Return the (X, Y) coordinate for the center point of the cell that contains the specified text.  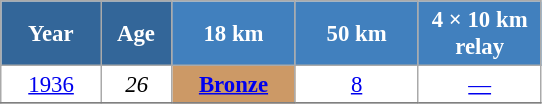
50 km (356, 34)
4 × 10 km relay (480, 34)
1936 (52, 85)
— (480, 85)
Year (52, 34)
8 (356, 85)
18 km (234, 34)
Age (136, 34)
26 (136, 85)
Bronze (234, 85)
